Provide the [x, y] coordinate of the cell's center where the given text is located.  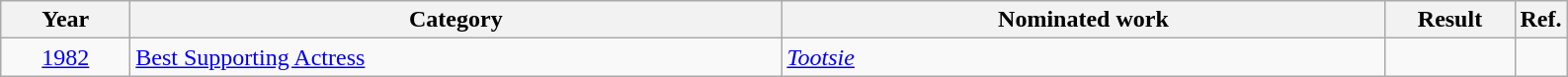
Best Supporting Actress [456, 57]
Result [1450, 20]
Tootsie [1083, 57]
1982 [65, 57]
Year [65, 20]
Category [456, 20]
Nominated work [1083, 20]
Ref. [1541, 20]
